Return [X, Y] of the center of cell containing provided text 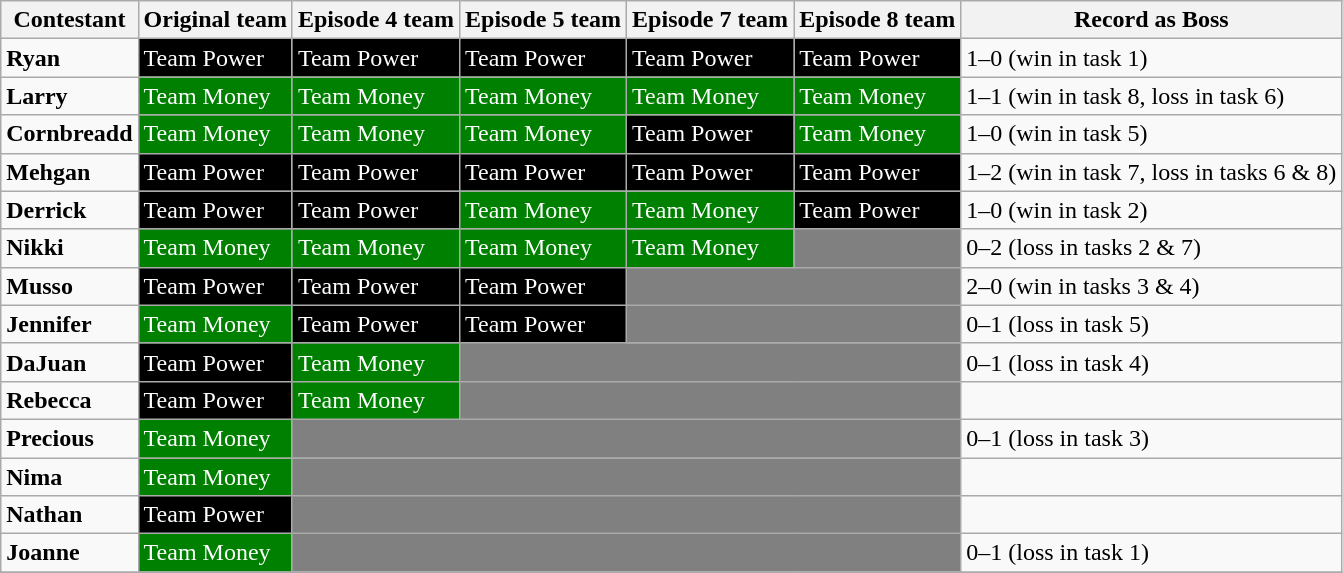
Contestant [70, 20]
0–1 (loss in task 5) [1152, 324]
Derrick [70, 210]
DaJuan [70, 362]
Episode 8 team [878, 20]
Jennifer [70, 324]
Musso [70, 286]
0–1 (loss in task 4) [1152, 362]
1–0 (win in task 1) [1152, 58]
1–0 (win in task 5) [1152, 134]
Record as Boss [1152, 20]
Episode 4 team [376, 20]
Nikki [70, 248]
Ryan [70, 58]
0–1 (loss in task 3) [1152, 438]
1–2 (win in task 7, loss in tasks 6 & 8) [1152, 172]
Nima [70, 477]
Joanne [70, 553]
0–2 (loss in tasks 2 & 7) [1152, 248]
Episode 5 team [544, 20]
Rebecca [70, 400]
Larry [70, 96]
1–1 (win in task 8, loss in task 6) [1152, 96]
Precious [70, 438]
Mehgan [70, 172]
Cornbreadd [70, 134]
Original team [215, 20]
1–0 (win in task 2) [1152, 210]
Episode 7 team [710, 20]
Nathan [70, 515]
0–1 (loss in task 1) [1152, 553]
2–0 (win in tasks 3 & 4) [1152, 286]
